Detect which cell encompasses the target text, then output its (x, y) center coordinate. 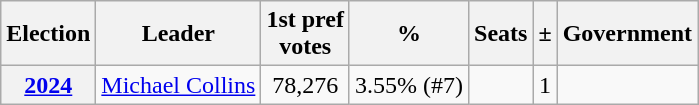
78,276 (306, 85)
Election (48, 34)
Seats (501, 34)
Leader (178, 34)
3.55% (#7) (408, 85)
Government (627, 34)
1 (545, 85)
1st prefvotes (306, 34)
2024 (48, 85)
Michael Collins (178, 85)
% (408, 34)
± (545, 34)
